For the text-containing cell, return its midpoint in [x, y] coordinate format. 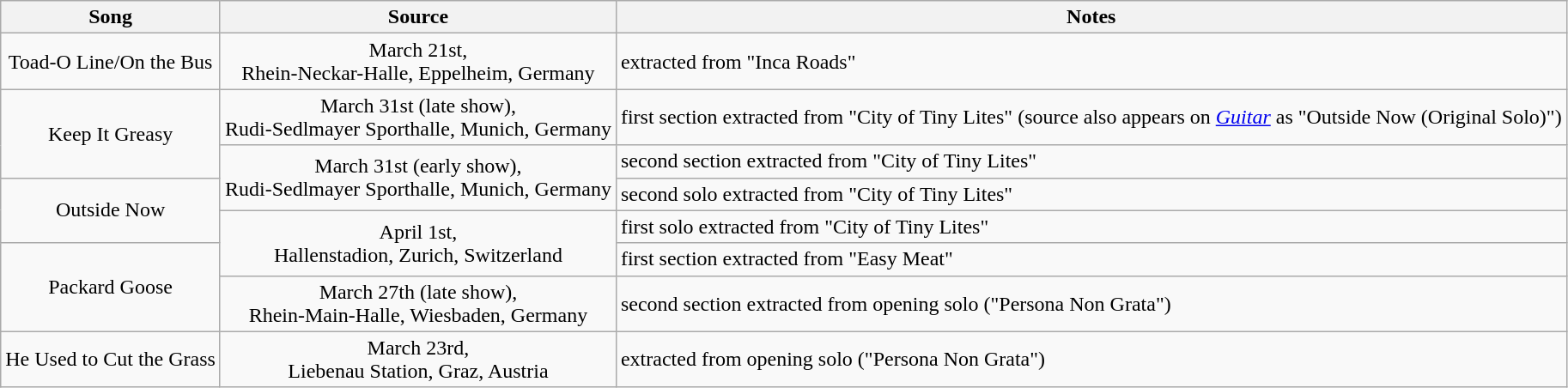
March 31st (late show),Rudi-Sedlmayer Sporthalle, Munich, Germany [417, 117]
Notes [1091, 17]
March 21st,Rhein-Neckar-Halle, Eppelheim, Germany [417, 62]
March 31st (early show),Rudi-Sedlmayer Sporthalle, Munich, Germany [417, 178]
second section extracted from "City of Tiny Lites" [1091, 161]
first section extracted from "Easy Meat" [1091, 259]
extracted from opening solo ("Persona Non Grata") [1091, 359]
Outside Now [111, 210]
Keep It Greasy [111, 134]
April 1st,Hallenstadion, Zurich, Switzerland [417, 243]
second solo extracted from "City of Tiny Lites" [1091, 194]
Source [417, 17]
Packard Goose [111, 287]
He Used to Cut the Grass [111, 359]
Song [111, 17]
Toad-O Line/On the Bus [111, 62]
first solo extracted from "City of Tiny Lites" [1091, 227]
March 23rd,Liebenau Station, Graz, Austria [417, 359]
extracted from "Inca Roads" [1091, 62]
March 27th (late show),Rhein-Main-Halle, Wiesbaden, Germany [417, 304]
second section extracted from opening solo ("Persona Non Grata") [1091, 304]
first section extracted from "City of Tiny Lites" (source also appears on Guitar as "Outside Now (Original Solo)") [1091, 117]
